For the text-containing cell, return its midpoint in [X, Y] coordinate format. 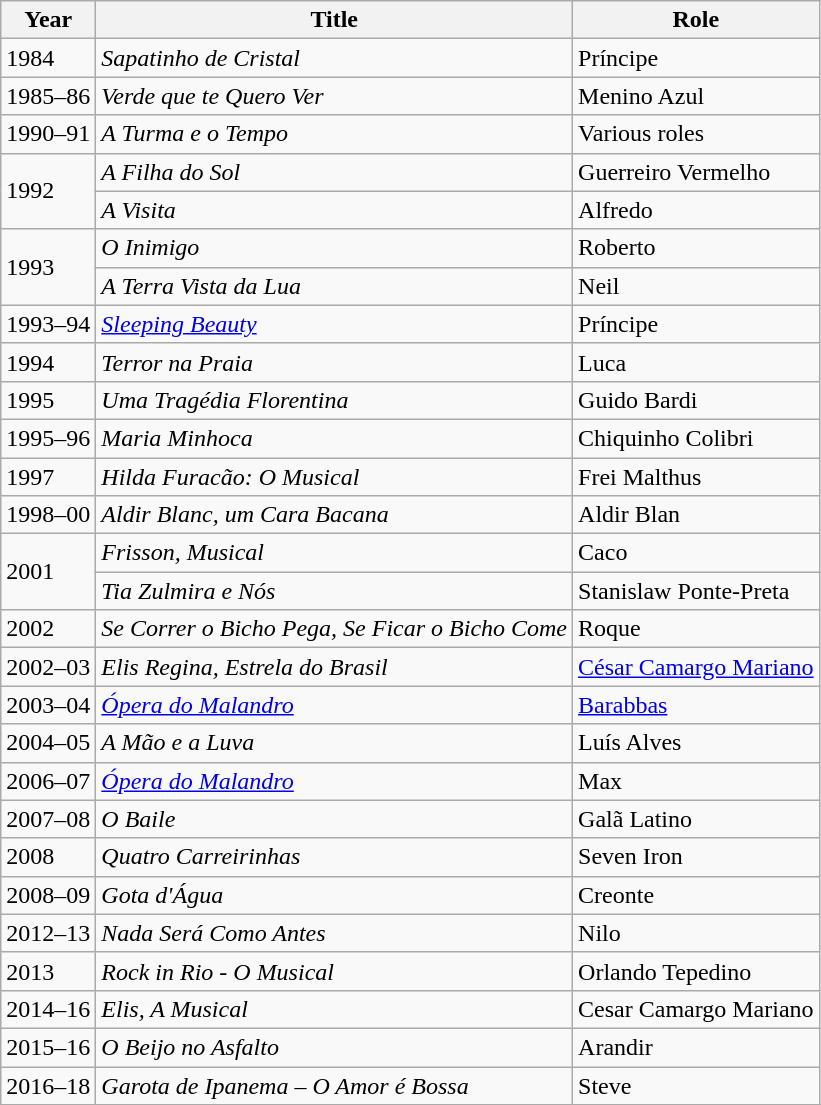
1993 [48, 267]
Quatro Carreirinhas [334, 857]
Se Correr o Bicho Pega, Se Ficar o Bicho Come [334, 629]
A Mão e a Luva [334, 743]
2003–04 [48, 705]
2008 [48, 857]
2014–16 [48, 1009]
Title [334, 20]
2012–13 [48, 933]
Hilda Furacão: O Musical [334, 477]
Rock in Rio - O Musical [334, 971]
Alfredo [696, 210]
1995 [48, 400]
Roberto [696, 248]
2008–09 [48, 895]
2004–05 [48, 743]
Galã Latino [696, 819]
Year [48, 20]
Role [696, 20]
Tia Zulmira e Nós [334, 591]
1994 [48, 362]
A Terra Vista da Lua [334, 286]
Uma Tragédia Florentina [334, 400]
A Filha do Sol [334, 172]
Garota de Ipanema – O Amor é Bossa [334, 1085]
Gota d'Água [334, 895]
2016–18 [48, 1085]
O Baile [334, 819]
Roque [696, 629]
1990–91 [48, 134]
Guido Bardi [696, 400]
2013 [48, 971]
Verde que te Quero Ver [334, 96]
Aldir Blan [696, 515]
Neil [696, 286]
A Turma e o Tempo [334, 134]
Seven Iron [696, 857]
Sapatinho de Cristal [334, 58]
Maria Minhoca [334, 438]
Sleeping Beauty [334, 324]
Caco [696, 553]
Various roles [696, 134]
Orlando Tepedino [696, 971]
1992 [48, 191]
Stanislaw Ponte-Preta [696, 591]
2001 [48, 572]
2006–07 [48, 781]
1997 [48, 477]
O Beijo no Asfalto [334, 1047]
Nilo [696, 933]
Nada Será Como Antes [334, 933]
A Visita [334, 210]
2007–08 [48, 819]
1984 [48, 58]
Steve [696, 1085]
Menino Azul [696, 96]
Cesar Camargo Mariano [696, 1009]
Arandir [696, 1047]
Frisson, Musical [334, 553]
1998–00 [48, 515]
Luca [696, 362]
Chiquinho Colibri [696, 438]
O Inimigo [334, 248]
César Camargo Mariano [696, 667]
Luís Alves [696, 743]
Frei Malthus [696, 477]
Guerreiro Vermelho [696, 172]
1993–94 [48, 324]
1985–86 [48, 96]
Max [696, 781]
Barabbas [696, 705]
Elis Regina, Estrela do Brasil [334, 667]
Creonte [696, 895]
Elis, A Musical [334, 1009]
2002 [48, 629]
Aldir Blanc, um Cara Bacana [334, 515]
1995–96 [48, 438]
2002–03 [48, 667]
Terror na Praia [334, 362]
2015–16 [48, 1047]
